For the text-containing cell, return its midpoint in [x, y] coordinate format. 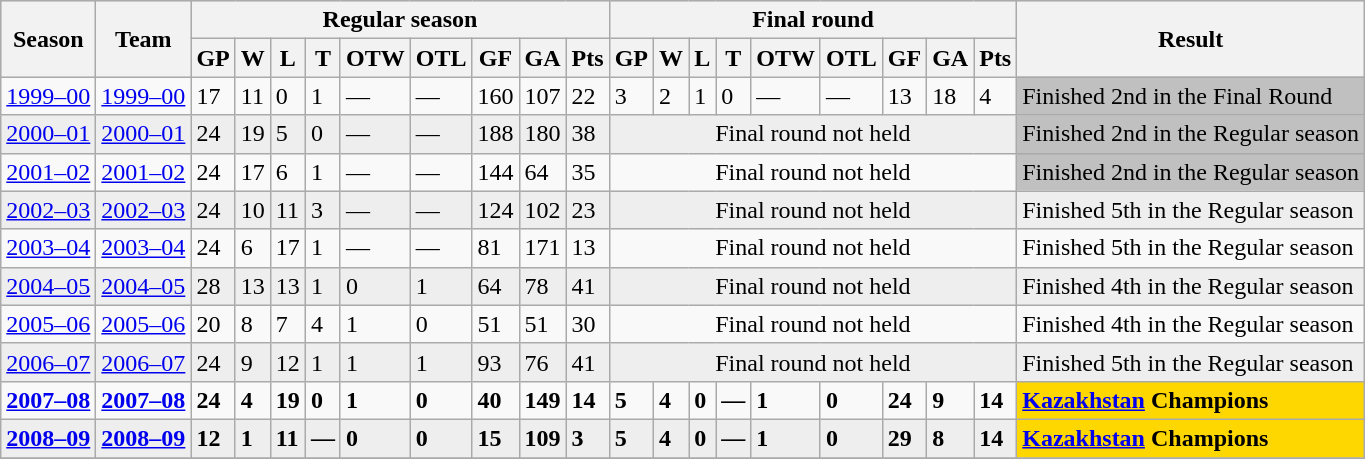
93 [496, 362]
Finished 2nd in the Final Round [1191, 96]
81 [496, 248]
188 [496, 134]
18 [950, 96]
2 [672, 96]
29 [904, 438]
Team [144, 39]
Regular season [400, 20]
30 [588, 324]
Season [48, 39]
10 [252, 210]
35 [588, 172]
38 [588, 134]
171 [542, 248]
160 [496, 96]
15 [496, 438]
23 [588, 210]
124 [496, 210]
109 [542, 438]
28 [213, 286]
7 [288, 324]
22 [588, 96]
78 [542, 286]
149 [542, 400]
20 [213, 324]
102 [542, 210]
107 [542, 96]
180 [542, 134]
Final round [813, 20]
144 [496, 172]
Result [1191, 39]
40 [496, 400]
76 [542, 362]
